Search for the cell housing the specified text and yield its (x, y) center coordinate. 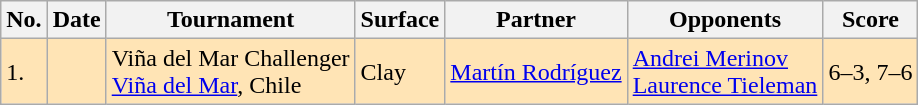
Clay (400, 72)
Surface (400, 20)
Opponents (725, 20)
Andrei Merinov Laurence Tieleman (725, 72)
Date (76, 20)
Partner (536, 20)
No. (24, 20)
1. (24, 72)
6–3, 7–6 (870, 72)
Martín Rodríguez (536, 72)
Viña del Mar ChallengerViña del Mar, Chile (230, 72)
Tournament (230, 20)
Score (870, 20)
